From the cell containing the given text, extract its center point as (X, Y) coordinate. 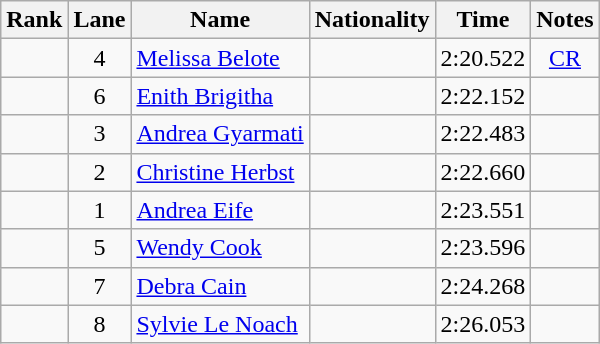
2 (100, 172)
2:23.551 (483, 210)
Andrea Gyarmati (220, 134)
2:22.660 (483, 172)
Time (483, 20)
7 (100, 286)
2:22.483 (483, 134)
Andrea Eife (220, 210)
Sylvie Le Noach (220, 324)
Wendy Cook (220, 248)
Debra Cain (220, 286)
Melissa Belote (220, 58)
6 (100, 96)
5 (100, 248)
Enith Brigitha (220, 96)
2:20.522 (483, 58)
8 (100, 324)
3 (100, 134)
Notes (565, 20)
CR (565, 58)
Lane (100, 20)
Christine Herbst (220, 172)
2:26.053 (483, 324)
2:22.152 (483, 96)
Name (220, 20)
4 (100, 58)
2:23.596 (483, 248)
Nationality (372, 20)
Rank (34, 20)
2:24.268 (483, 286)
1 (100, 210)
